From the cell containing the given text, extract its center point as (X, Y) coordinate. 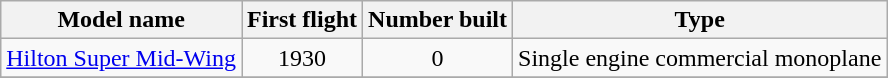
Type (700, 20)
Single engine commercial monoplane (700, 58)
0 (438, 58)
Number built (438, 20)
Hilton Super Mid-Wing (122, 58)
Model name (122, 20)
1930 (302, 58)
First flight (302, 20)
